Locate the cell with the specified text and output its (X, Y) center coordinate. 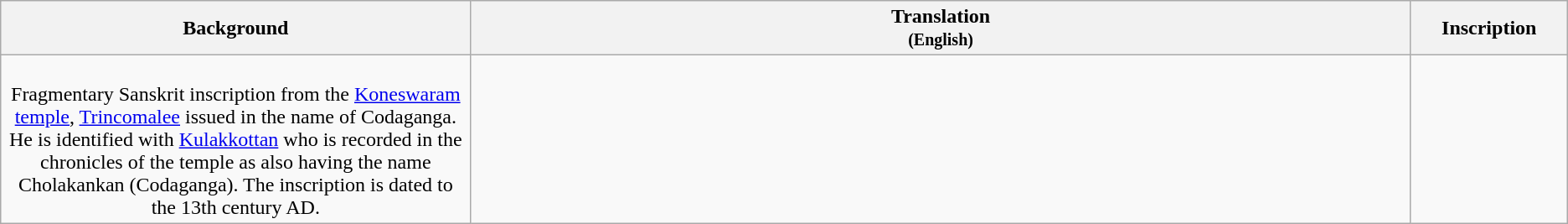
Inscription (1489, 29)
Translation(English) (941, 29)
Background (236, 29)
